Capture the cell that displays the provided text and extract its [X, Y] central coordinate. 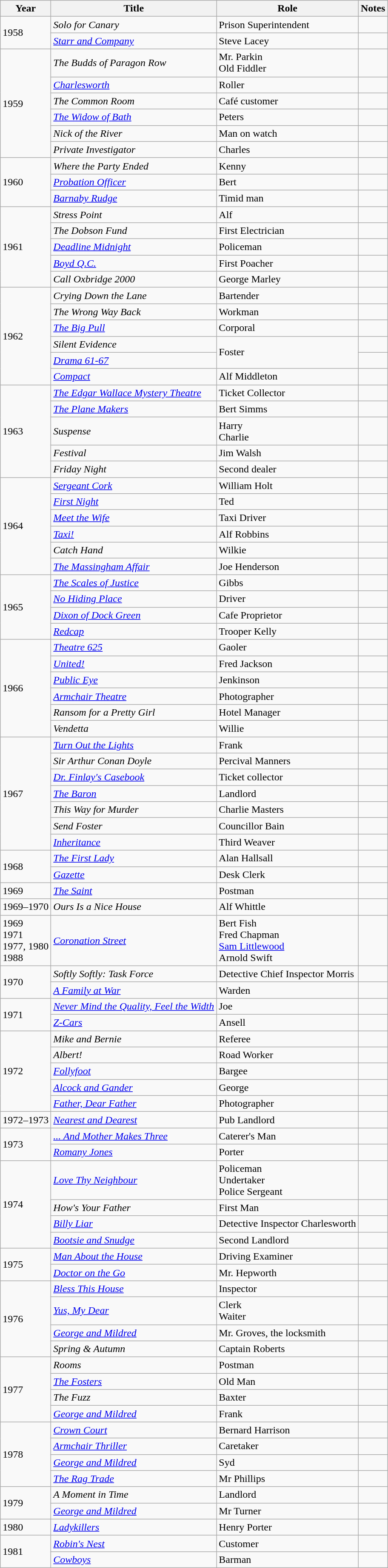
Porter [288, 1152]
1976 [26, 1319]
Mr. ParkinOld Fiddler [288, 63]
Henry Porter [288, 1527]
Syd [288, 1462]
The Wrong Way Back [134, 312]
1959 [26, 103]
The First Lady [134, 858]
Doctor on the Go [134, 1272]
Theatre 625 [134, 647]
Mr. Groves, the locksmith [288, 1333]
No Hiding Place [134, 599]
1969–1970 [26, 907]
Where the Party Ended [134, 166]
George [288, 1088]
Call Oxbridge 2000 [134, 279]
Roller [288, 85]
The Budds of Paragon Row [134, 63]
1965 [26, 607]
Timid man [288, 198]
Bootsie and Snudge [134, 1240]
Private Investigator [134, 150]
Café customer [288, 101]
Catch Hand [134, 550]
Billy Liar [134, 1224]
Charlesworth [134, 85]
Vendetta [134, 728]
Probation Officer [134, 182]
Cafe Proprietor [288, 615]
Armchair Thriller [134, 1446]
1967 [26, 794]
1969 [26, 891]
Fred Jackson [288, 664]
Taxi Driver [288, 518]
Mike and Bernie [134, 1039]
Alcock and Gander [134, 1088]
Ticket Collector [288, 393]
Captain Roberts [288, 1349]
1974 [26, 1204]
Never Mind the Quality, Feel the Width [134, 1006]
HarryCharlie [288, 431]
Charles [288, 150]
Trooper Kelly [288, 631]
Road Worker [288, 1055]
1966 [26, 688]
A Family at War [134, 990]
Notes [373, 9]
Yus, My Dear [134, 1310]
Gaoler [288, 647]
Steve Lacey [288, 41]
Stress Point [134, 214]
Desk Clerk [288, 875]
Hotel Manager [288, 712]
Nick of the River [134, 133]
Ours Is a Nice House [134, 907]
Coronation Street [134, 941]
1968 [26, 866]
The Big Pull [134, 328]
Alf Middleton [288, 377]
Armchair Theatre [134, 696]
1981 [26, 1551]
Bert Simms [288, 409]
Alf Whittle [288, 907]
The Massingham Affair [134, 567]
Love Thy Neighbour [134, 1180]
Baxter [288, 1398]
Gibbs [288, 583]
Second dealer [288, 469]
Bernard Harrison [288, 1430]
Alf [288, 214]
PolicemanUndertakerPolice Sergeant [288, 1180]
Alf Robbins [288, 534]
Councillor Bain [288, 826]
The Widow of Bath [134, 117]
Role [288, 9]
Caretaker [288, 1446]
The Fuzz [134, 1398]
Workman [288, 312]
... And Mother Makes Three [134, 1136]
George Marley [288, 279]
Bless This House [134, 1289]
Inspector [288, 1289]
Percival Manners [288, 761]
Silent Evidence [134, 344]
Sergeant Cork [134, 485]
Meet the Wife [134, 518]
Ladykillers [134, 1527]
Bert [288, 182]
The Edgar Wallace Mystery Theatre [134, 393]
Dixon of Dock Green [134, 615]
How's Your Father [134, 1208]
Bert FishFred ChapmanSam LittlewoodArnold Swift [288, 941]
1970 [26, 982]
Charlie Masters [288, 810]
Solo for Canary [134, 25]
Friday Night [134, 469]
1977 [26, 1390]
Driving Examiner [288, 1256]
Third Weaver [288, 842]
Softly Softly: Task Force [134, 974]
Jim Walsh [288, 453]
Warden [288, 990]
Alan Hallsall [288, 858]
Peters [288, 117]
Crown Court [134, 1430]
Cowboys [134, 1559]
Willie [288, 728]
1960 [26, 182]
Referee [288, 1039]
Ansell [288, 1022]
Dr. Finlay's Casebook [134, 777]
A Moment in Time [134, 1495]
Compact [134, 377]
1973 [26, 1144]
First Poacher [288, 263]
Nearest and Dearest [134, 1120]
This Way for Murder [134, 810]
1978 [26, 1454]
Albert! [134, 1055]
Public Eye [134, 680]
Detective Chief Inspector Morris [288, 974]
Title [134, 9]
Jenkinson [288, 680]
196919711977, 19801988 [26, 941]
Man on watch [288, 133]
Robin's Nest [134, 1543]
Foster [288, 352]
Send Foster [134, 826]
Gazette [134, 875]
1958 [26, 33]
Old Man [288, 1381]
Z-Cars [134, 1022]
ClerkWaiter [288, 1310]
Rooms [134, 1365]
The Saint [134, 891]
Bargee [288, 1071]
Ticket collector [288, 777]
Redcap [134, 631]
1962 [26, 336]
First Electrician [288, 231]
Inheritance [134, 842]
1963 [26, 431]
Romany Jones [134, 1152]
Starr and Company [134, 41]
Ted [288, 502]
First Night [134, 502]
Turn Out the Lights [134, 745]
Caterer's Man [288, 1136]
1979 [26, 1503]
Joe [288, 1006]
Joe Henderson [288, 567]
1972 [26, 1071]
Policeman [288, 247]
United! [134, 664]
The Fosters [134, 1381]
Prison Superintendent [288, 25]
Suspense [134, 431]
1964 [26, 526]
Man About the House [134, 1256]
1980 [26, 1527]
1961 [26, 247]
Spring & Autumn [134, 1349]
Drama 61-67 [134, 360]
Bartender [288, 296]
The Scales of Justice [134, 583]
Boyd Q.C. [134, 263]
Deadline Midnight [134, 247]
Taxi! [134, 534]
Sir Arthur Conan Doyle [134, 761]
Barnaby Rudge [134, 198]
The Baron [134, 794]
Year [26, 9]
Driver [288, 599]
Mr. Hepworth [288, 1272]
The Rag Trade [134, 1479]
Mr Phillips [288, 1479]
Customer [288, 1543]
Corporal [288, 328]
William Holt [288, 485]
First Man [288, 1208]
The Plane Makers [134, 409]
Ransom for a Pretty Girl [134, 712]
The Dobson Fund [134, 231]
1971 [26, 1014]
The Common Room [134, 101]
Kenny [288, 166]
1975 [26, 1264]
Second Landlord [288, 1240]
Detective Inspector Charlesworth [288, 1224]
Follyfoot [134, 1071]
1972–1973 [26, 1120]
Barman [288, 1559]
Mr Turner [288, 1511]
Pub Landlord [288, 1120]
Father, Dear Father [134, 1104]
Wilkie [288, 550]
Crying Down the Lane [134, 296]
Festival [134, 453]
